Return (X, Y) of the center of cell containing provided text 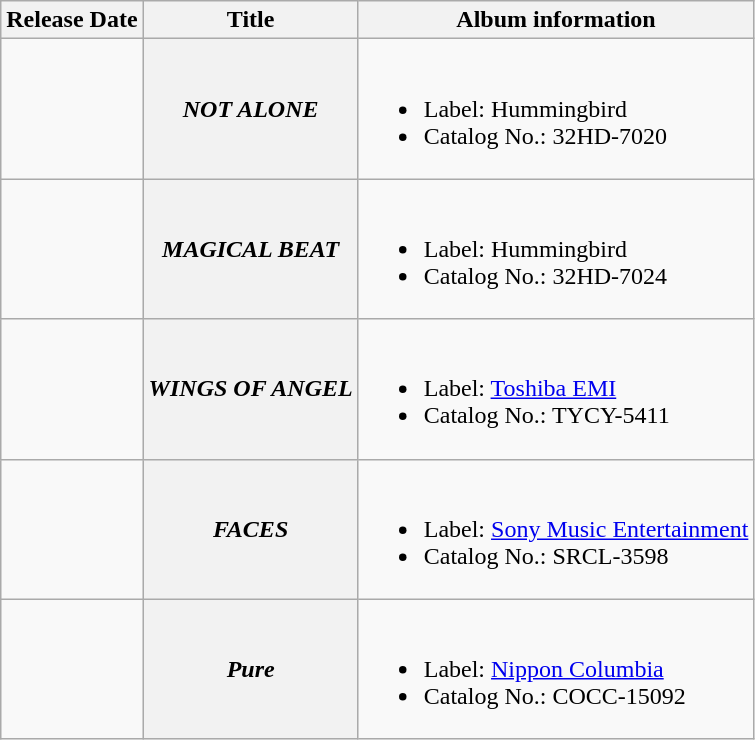
Label: Toshiba EMICatalog No.: TYCY-5411 (556, 389)
Label: HummingbirdCatalog No.: 32HD-7020 (556, 109)
MAGICAL BEAT (250, 249)
Pure (250, 669)
Release Date (72, 20)
WINGS OF ANGEL (250, 389)
Album information (556, 20)
NOT ALONE (250, 109)
Label: Nippon ColumbiaCatalog No.: COCC-15092 (556, 669)
Label: HummingbirdCatalog No.: 32HD-7024 (556, 249)
FACES (250, 529)
Label: Sony Music EntertainmentCatalog No.: SRCL-3598 (556, 529)
Title (250, 20)
